Search for the cell housing the specified text and yield its (x, y) center coordinate. 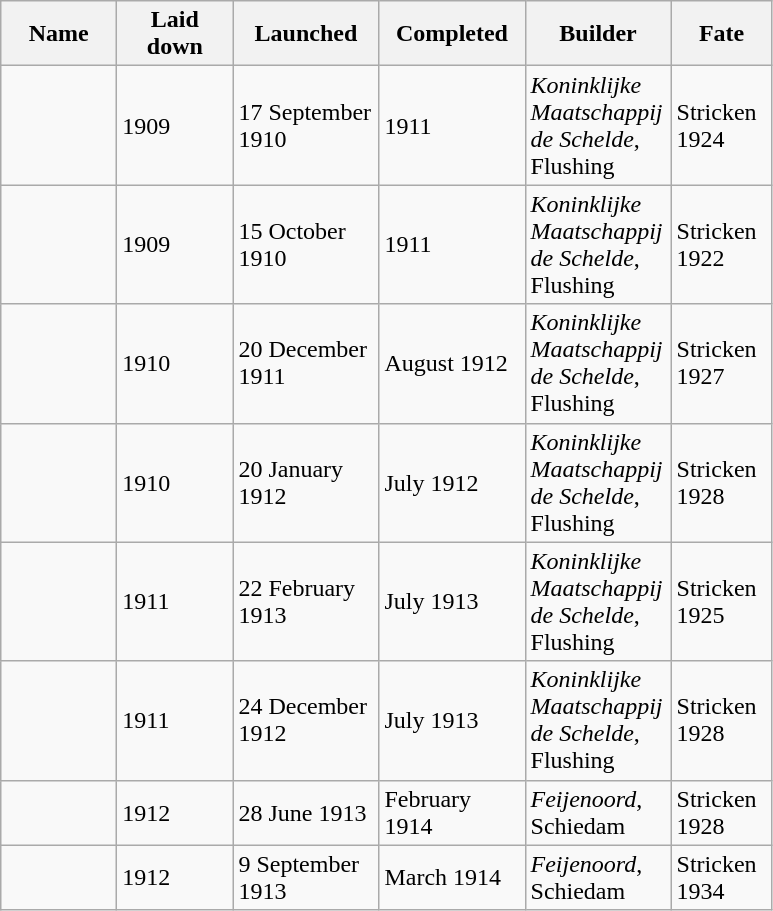
Launched (306, 34)
17 September 1910 (306, 126)
Laid down (175, 34)
Stricken 1925 (722, 602)
Builder (598, 34)
Name (59, 34)
20 January 1912 (306, 482)
Stricken 1922 (722, 244)
August 1912 (452, 364)
Fate (722, 34)
Stricken 1924 (722, 126)
28 June 1913 (306, 812)
15 October 1910 (306, 244)
Completed (452, 34)
20 December 1911 (306, 364)
22 February 1913 (306, 602)
March 1914 (452, 878)
July 1912 (452, 482)
24 December 1912 (306, 720)
9 September 1913 (306, 878)
Stricken 1934 (722, 878)
Stricken 1927 (722, 364)
February 1914 (452, 812)
